Determine the (X, Y) coordinate at the center of the cell enclosing the given text.  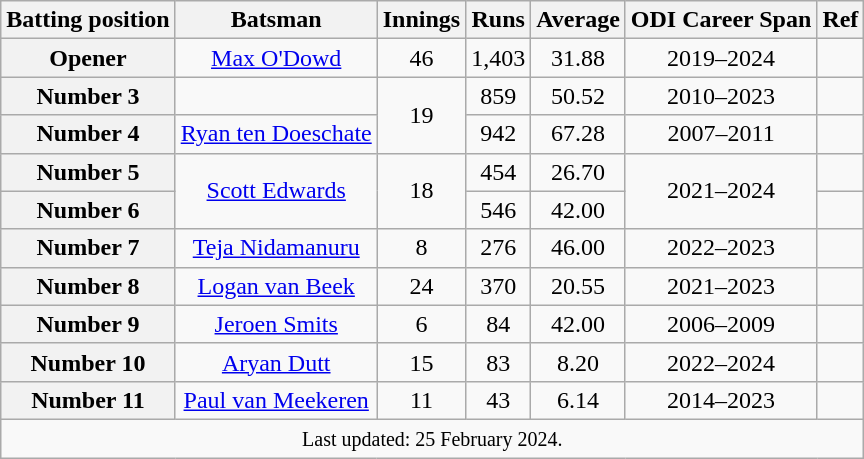
ODI Career Span (721, 20)
6 (421, 324)
Max O'Dowd (276, 58)
Jeroen Smits (276, 324)
Number 3 (88, 96)
Batting position (88, 20)
24 (421, 286)
Scott Edwards (276, 191)
6.14 (578, 400)
43 (498, 400)
2006–2009 (721, 324)
2010–2023 (721, 96)
Number 10 (88, 362)
18 (421, 191)
Number 7 (88, 248)
942 (498, 134)
Opener (88, 58)
11 (421, 400)
Average (578, 20)
Logan van Beek (276, 286)
Teja Nidamanuru (276, 248)
Ref (840, 20)
Number 9 (88, 324)
1,403 (498, 58)
Runs (498, 20)
454 (498, 172)
31.88 (578, 58)
546 (498, 210)
370 (498, 286)
20.55 (578, 286)
276 (498, 248)
Batsman (276, 20)
859 (498, 96)
19 (421, 115)
67.28 (578, 134)
2019–2024 (721, 58)
Ryan ten Doeschate (276, 134)
83 (498, 362)
Innings (421, 20)
2022–2024 (721, 362)
2021–2023 (721, 286)
84 (498, 324)
Number 5 (88, 172)
26.70 (578, 172)
2022–2023 (721, 248)
46.00 (578, 248)
8.20 (578, 362)
2014–2023 (721, 400)
Last updated: 25 February 2024. (432, 438)
2021–2024 (721, 191)
50.52 (578, 96)
8 (421, 248)
Number 8 (88, 286)
46 (421, 58)
Number 4 (88, 134)
Paul van Meekeren (276, 400)
Aryan Dutt (276, 362)
Number 11 (88, 400)
Number 6 (88, 210)
15 (421, 362)
2007–2011 (721, 134)
